Search for the cell housing the specified text and yield its (x, y) center coordinate. 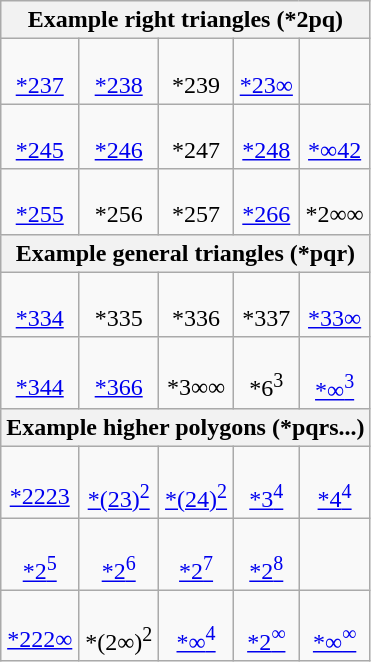
*366 (119, 373)
*2∞ (266, 626)
*27 (196, 554)
Example right triangles (*2pq) (186, 20)
*245 (40, 136)
*28 (266, 554)
*238 (119, 72)
*63 (266, 373)
*25 (40, 554)
*(24)2 (196, 483)
*337 (266, 304)
*266 (266, 202)
*∞42 (334, 136)
*26 (119, 554)
*∞∞ (334, 626)
*255 (40, 202)
*23∞ (266, 72)
*256 (119, 202)
*336 (196, 304)
*239 (196, 72)
*(2∞)2 (119, 626)
*257 (196, 202)
*246 (119, 136)
*2∞∞ (334, 202)
*(23)2 (119, 483)
*2223 (40, 483)
*237 (40, 72)
*247 (196, 136)
*334 (40, 304)
*248 (266, 136)
*335 (119, 304)
*∞3 (334, 373)
*222∞ (40, 626)
*∞4 (196, 626)
*44 (334, 483)
*34 (266, 483)
*344 (40, 373)
*33∞ (334, 304)
*3∞∞ (196, 373)
Example general triangles (*pqr) (186, 253)
Example higher polygons (*pqrs...) (186, 428)
